Determine the (x, y) coordinate at the center of the cell enclosing the given text.  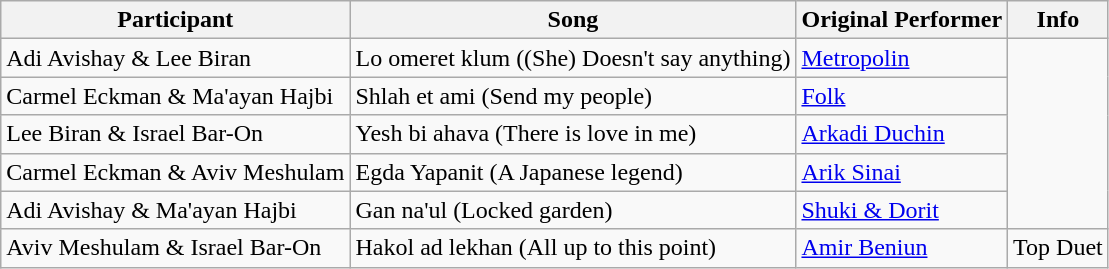
Song (573, 20)
Amir Beniun (902, 248)
Hakol ad lekhan (All up to this point) (573, 248)
Participant (176, 20)
Carmel Eckman & Aviv Meshulam (176, 172)
Lo omeret klum ((She) Doesn't say anything) (573, 58)
Aviv Meshulam & Israel Bar-On (176, 248)
Info (1058, 20)
Lee Biran & Israel Bar-On (176, 134)
Carmel Eckman & Ma'ayan Hajbi (176, 96)
Gan na'ul (Locked garden) (573, 210)
Arkadi Duchin (902, 134)
Adi Avishay & Lee Biran (176, 58)
Metropolin (902, 58)
Arik Sinai (902, 172)
Egda Yapanit (A Japanese legend) (573, 172)
Shlah et ami (Send my people) (573, 96)
Folk (902, 96)
Top Duet (1058, 248)
Original Performer (902, 20)
Shuki & Dorit (902, 210)
Adi Avishay & Ma'ayan Hajbi (176, 210)
Yesh bi ahava (There is love in me) (573, 134)
